Determine the (x, y) coordinate at the center of the cell enclosing the given text.  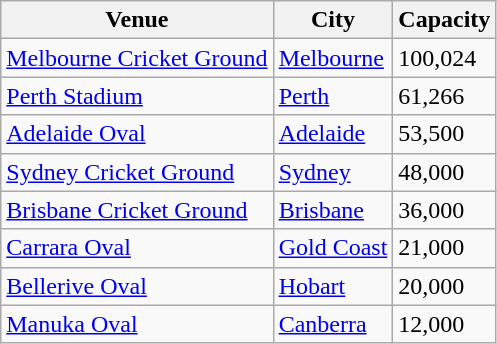
Capacity (444, 20)
12,000 (444, 324)
Manuka Oval (137, 324)
Perth (333, 96)
53,500 (444, 134)
21,000 (444, 248)
48,000 (444, 172)
Adelaide (333, 134)
City (333, 20)
100,024 (444, 58)
Brisbane Cricket Ground (137, 210)
Hobart (333, 286)
Perth Stadium (137, 96)
Sydney Cricket Ground (137, 172)
Bellerive Oval (137, 286)
Sydney (333, 172)
Carrara Oval (137, 248)
Venue (137, 20)
Adelaide Oval (137, 134)
Gold Coast (333, 248)
Melbourne (333, 58)
61,266 (444, 96)
20,000 (444, 286)
Canberra (333, 324)
Melbourne Cricket Ground (137, 58)
36,000 (444, 210)
Brisbane (333, 210)
